Search for the cell housing the specified text and yield its (X, Y) center coordinate. 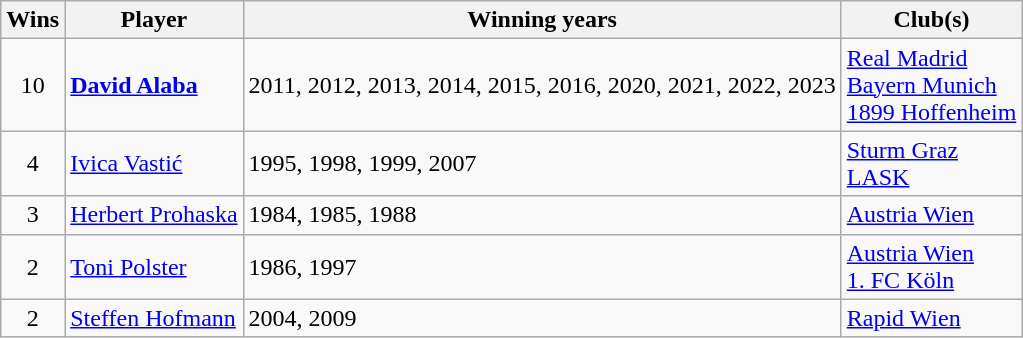
David Alaba (154, 85)
Toni Polster (154, 266)
1986, 1997 (542, 266)
2011, 2012, 2013, 2014, 2015, 2016, 2020, 2021, 2022, 2023 (542, 85)
1995, 1998, 1999, 2007 (542, 164)
10 (33, 85)
Club(s) (932, 20)
1984, 1985, 1988 (542, 215)
Wins (33, 20)
Player (154, 20)
Herbert Prohaska (154, 215)
Real MadridBayern Munich1899 Hoffenheim (932, 85)
Ivica Vastić (154, 164)
3 (33, 215)
Austria Wien (932, 215)
Steffen Hofmann (154, 318)
Winning years (542, 20)
Rapid Wien (932, 318)
Austria Wien1. FC Köln (932, 266)
2004, 2009 (542, 318)
Sturm GrazLASK (932, 164)
4 (33, 164)
